Provide the (x, y) coordinate of the cell's center where the given text is located.  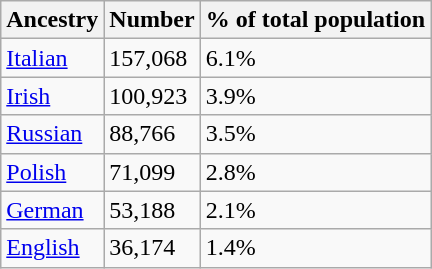
2.1% (315, 210)
157,068 (152, 58)
Irish (52, 96)
Number (152, 20)
6.1% (315, 58)
English (52, 248)
2.8% (315, 172)
3.9% (315, 96)
Italian (52, 58)
1.4% (315, 248)
German (52, 210)
3.5% (315, 134)
Polish (52, 172)
Russian (52, 134)
36,174 (152, 248)
88,766 (152, 134)
71,099 (152, 172)
100,923 (152, 96)
Ancestry (52, 20)
% of total population (315, 20)
53,188 (152, 210)
